Identify which cell holds the provided text, then report its (X, Y) central coordinate. 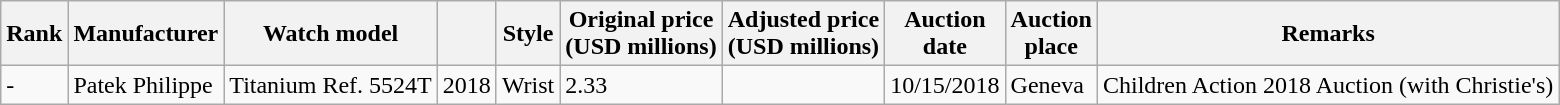
2.33 (641, 85)
Patek Philippe (146, 85)
10/15/2018 (945, 85)
Geneva (1051, 85)
2018 (466, 85)
Children Action 2018 Auction (with Christie's) (1328, 85)
Wrist (528, 85)
Adjusted price(USD millions) (803, 34)
Original price(USD millions) (641, 34)
Auctiondate (945, 34)
Manufacturer (146, 34)
Titanium Ref. 5524T (331, 85)
Rank (34, 34)
Style (528, 34)
Auctionplace (1051, 34)
Remarks (1328, 34)
- (34, 85)
Watch model (331, 34)
